For the text-containing cell, return its midpoint in [X, Y] coordinate format. 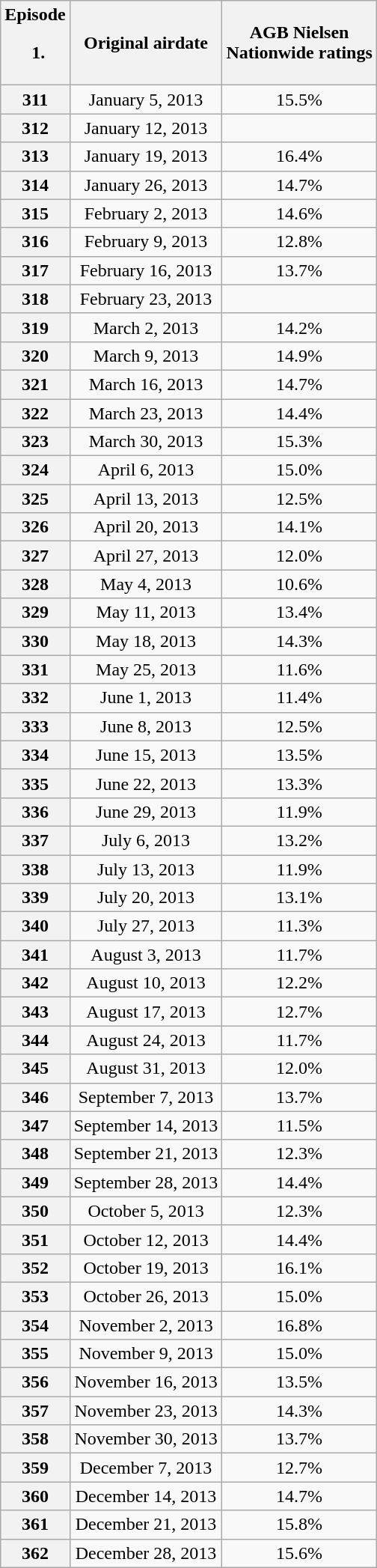
355 [35, 1354]
315 [35, 213]
January 12, 2013 [146, 128]
331 [35, 669]
April 6, 2013 [146, 470]
352 [35, 1268]
August 31, 2013 [146, 1069]
March 9, 2013 [146, 356]
354 [35, 1325]
September 28, 2013 [146, 1182]
350 [35, 1211]
November 2, 2013 [146, 1325]
September 7, 2013 [146, 1097]
343 [35, 1012]
14.1% [299, 527]
344 [35, 1040]
319 [35, 327]
336 [35, 812]
337 [35, 840]
January 19, 2013 [146, 157]
July 13, 2013 [146, 869]
357 [35, 1411]
358 [35, 1439]
332 [35, 698]
324 [35, 470]
October 5, 2013 [146, 1211]
328 [35, 584]
334 [35, 755]
October 19, 2013 [146, 1268]
11.4% [299, 698]
March 16, 2013 [146, 384]
March 2, 2013 [146, 327]
349 [35, 1182]
September 14, 2013 [146, 1125]
313 [35, 157]
359 [35, 1468]
12.2% [299, 983]
314 [35, 185]
August 24, 2013 [146, 1040]
August 10, 2013 [146, 983]
16.8% [299, 1325]
16.1% [299, 1268]
327 [35, 556]
November 30, 2013 [146, 1439]
16.4% [299, 157]
December 21, 2013 [146, 1525]
322 [35, 413]
February 16, 2013 [146, 270]
316 [35, 242]
325 [35, 499]
April 27, 2013 [146, 556]
AGB NielsenNationwide ratings [299, 43]
April 13, 2013 [146, 499]
April 20, 2013 [146, 527]
360 [35, 1496]
June 29, 2013 [146, 812]
August 3, 2013 [146, 955]
September 21, 2013 [146, 1154]
Episode [35, 43]
December 7, 2013 [146, 1468]
341 [35, 955]
11.6% [299, 669]
December 28, 2013 [146, 1553]
March 23, 2013 [146, 413]
346 [35, 1097]
353 [35, 1296]
340 [35, 926]
15.3% [299, 442]
323 [35, 442]
February 2, 2013 [146, 213]
January 26, 2013 [146, 185]
13.3% [299, 783]
October 26, 2013 [146, 1296]
May 25, 2013 [146, 669]
February 9, 2013 [146, 242]
348 [35, 1154]
May 11, 2013 [146, 613]
10.6% [299, 584]
13.1% [299, 898]
14.6% [299, 213]
11.3% [299, 926]
320 [35, 356]
326 [35, 527]
317 [35, 270]
November 16, 2013 [146, 1382]
329 [35, 613]
362 [35, 1553]
342 [35, 983]
330 [35, 641]
July 27, 2013 [146, 926]
13.4% [299, 613]
356 [35, 1382]
March 30, 2013 [146, 442]
14.9% [299, 356]
June 15, 2013 [146, 755]
June 8, 2013 [146, 726]
July 20, 2013 [146, 898]
November 23, 2013 [146, 1411]
345 [35, 1069]
339 [35, 898]
August 17, 2013 [146, 1012]
May 18, 2013 [146, 641]
12.8% [299, 242]
351 [35, 1239]
15.8% [299, 1525]
May 4, 2013 [146, 584]
321 [35, 384]
347 [35, 1125]
14.2% [299, 327]
Original airdate [146, 43]
361 [35, 1525]
318 [35, 299]
December 14, 2013 [146, 1496]
15.6% [299, 1553]
January 5, 2013 [146, 100]
335 [35, 783]
312 [35, 128]
15.5% [299, 100]
June 22, 2013 [146, 783]
13.2% [299, 840]
November 9, 2013 [146, 1354]
February 23, 2013 [146, 299]
333 [35, 726]
October 12, 2013 [146, 1239]
11.5% [299, 1125]
July 6, 2013 [146, 840]
311 [35, 100]
June 1, 2013 [146, 698]
338 [35, 869]
